Determine the [X, Y] coordinate at the center of the cell enclosing the given text.  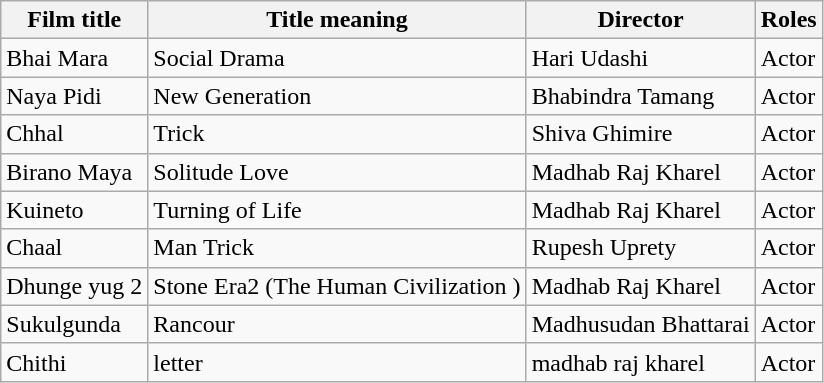
Chithi [74, 362]
Bhabindra Tamang [640, 96]
Chaal [74, 248]
Hari Udashi [640, 58]
Madhusudan Bhattarai [640, 324]
New Generation [337, 96]
Title meaning [337, 20]
Kuineto [74, 210]
Birano Maya [74, 172]
Social Drama [337, 58]
Film title [74, 20]
Rancour [337, 324]
Rupesh Uprety [640, 248]
Solitude Love [337, 172]
Man Trick [337, 248]
Naya Pidi [74, 96]
Sukulgunda [74, 324]
Bhai Mara [74, 58]
Turning of Life [337, 210]
Roles [788, 20]
Director [640, 20]
madhab raj kharel [640, 362]
Trick [337, 134]
Chhal [74, 134]
Stone Era2 (The Human Civilization ) [337, 286]
Dhunge yug 2 [74, 286]
letter [337, 362]
Shiva Ghimire [640, 134]
